Extract the [x, y] coordinate from the center of the cell holding the provided text.  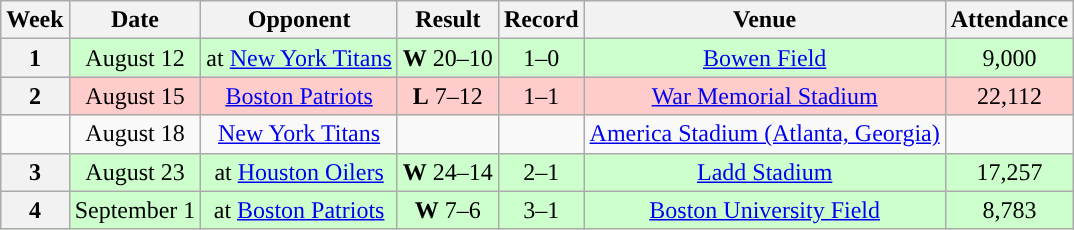
Opponent [299, 20]
17,257 [1009, 172]
at Boston Patriots [299, 210]
22,112 [1009, 96]
Result [448, 20]
Boston Patriots [299, 96]
Week [35, 20]
3 [35, 172]
4 [35, 210]
Bowen Field [764, 58]
September 1 [135, 210]
1–0 [541, 58]
Boston University Field [764, 210]
August 15 [135, 96]
3–1 [541, 210]
L 7–12 [448, 96]
America Stadium (Atlanta, Georgia) [764, 134]
August 23 [135, 172]
2–1 [541, 172]
1 [35, 58]
W 24–14 [448, 172]
Date [135, 20]
at New York Titans [299, 58]
9,000 [1009, 58]
Attendance [1009, 20]
New York Titans [299, 134]
W 20–10 [448, 58]
2 [35, 96]
Venue [764, 20]
8,783 [1009, 210]
August 12 [135, 58]
Record [541, 20]
War Memorial Stadium [764, 96]
W 7–6 [448, 210]
August 18 [135, 134]
Ladd Stadium [764, 172]
at Houston Oilers [299, 172]
1–1 [541, 96]
